Provide the [X, Y] coordinate of the cell's center where the given text is located.  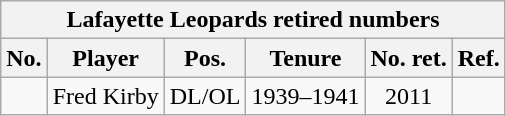
Player [106, 58]
Lafayette Leopards retired numbers [254, 20]
No. ret. [408, 58]
Pos. [205, 58]
Ref. [478, 58]
DL/OL [205, 96]
1939–1941 [306, 96]
Tenure [306, 58]
Fred Kirby [106, 96]
2011 [408, 96]
No. [24, 58]
